Identify which cell holds the provided text, then report its (X, Y) central coordinate. 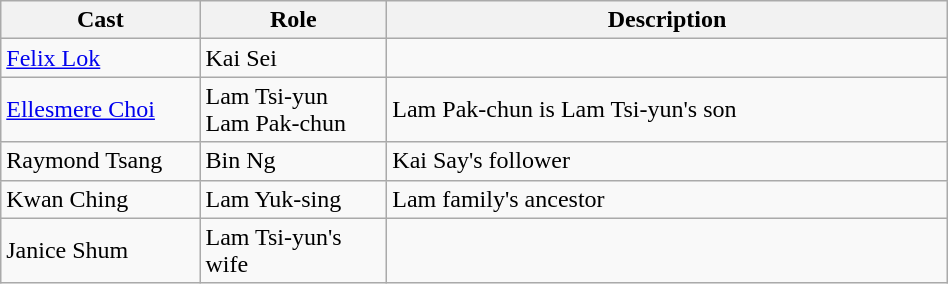
Lam Tsi-yun's wife (294, 250)
Felix Lok (100, 58)
Lam Tsi-yunLam Pak-chun (294, 110)
Kwan Ching (100, 199)
Lam Yuk-sing (294, 199)
Description (667, 20)
Cast (100, 20)
Kai Sei (294, 58)
Bin Ng (294, 161)
Raymond Tsang (100, 161)
Lam family's ancestor (667, 199)
Janice Shum (100, 250)
Role (294, 20)
Lam Pak-chun is Lam Tsi-yun's son (667, 110)
Kai Say's follower (667, 161)
Ellesmere Choi (100, 110)
